Scan for the cell matching the given text and deliver its [x, y] coordinate at center. 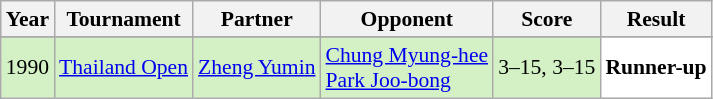
Result [656, 19]
Tournament [124, 19]
3–15, 3–15 [546, 68]
Thailand Open [124, 68]
Year [28, 19]
Opponent [408, 19]
Partner [256, 19]
Chung Myung-hee Park Joo-bong [408, 68]
Runner-up [656, 68]
Score [546, 19]
Zheng Yumin [256, 68]
1990 [28, 68]
